Determine the (X, Y) coordinate at the center of the cell enclosing the given text.  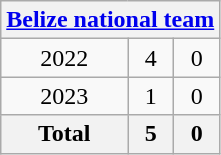
Total (64, 134)
4 (151, 58)
2022 (64, 58)
5 (151, 134)
2023 (64, 96)
Belize national team (110, 20)
1 (151, 96)
